Output the (X, Y) coordinate of the center of the cell containing the given text.  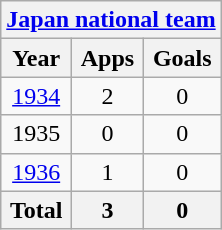
3 (108, 210)
1 (108, 172)
Apps (108, 58)
Goals (182, 58)
1934 (36, 96)
Year (36, 58)
Total (36, 210)
Japan national team (111, 20)
2 (108, 96)
1936 (36, 172)
1935 (36, 134)
